Scan for the cell matching the given text and deliver its [x, y] coordinate at center. 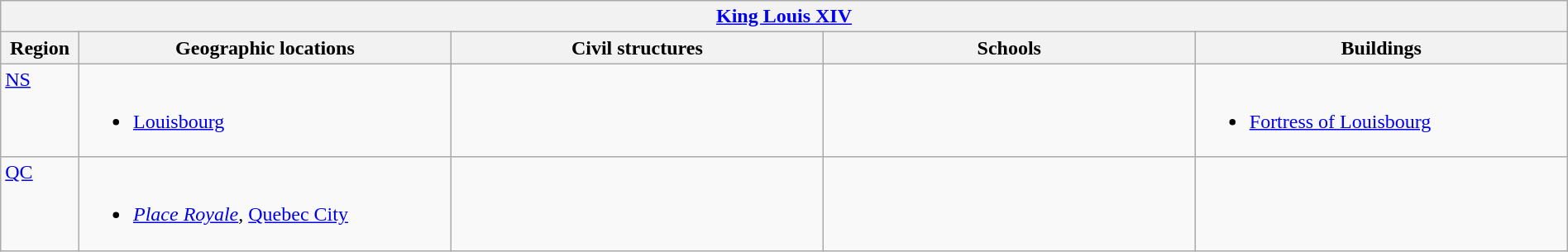
QC [40, 203]
Schools [1009, 48]
Buildings [1381, 48]
Louisbourg [265, 111]
NS [40, 111]
Place Royale, Quebec City [265, 203]
Fortress of Louisbourg [1381, 111]
Civil structures [637, 48]
Geographic locations [265, 48]
Region [40, 48]
King Louis XIV [784, 17]
